Locate the cell with the specified text and output its (X, Y) center coordinate. 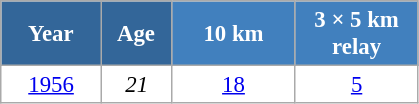
Age (136, 34)
5 (356, 85)
3 × 5 km relay (356, 34)
18 (234, 85)
Year (52, 34)
1956 (52, 85)
21 (136, 85)
10 km (234, 34)
